Determine the (x, y) coordinate at the center of the cell enclosing the given text.  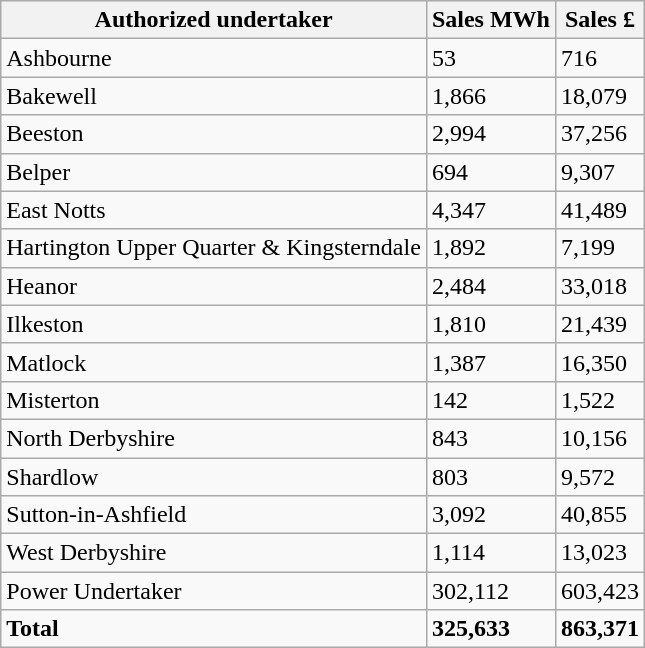
1,866 (490, 96)
1,522 (600, 400)
716 (600, 58)
West Derbyshire (214, 553)
41,489 (600, 210)
Sales MWh (490, 20)
13,023 (600, 553)
21,439 (600, 324)
Sutton-in-Ashfield (214, 515)
37,256 (600, 134)
40,855 (600, 515)
Shardlow (214, 477)
Hartington Upper Quarter & Kingsterndale (214, 248)
Matlock (214, 362)
Beeston (214, 134)
9,307 (600, 172)
Authorized undertaker (214, 20)
North Derbyshire (214, 438)
East Notts (214, 210)
803 (490, 477)
33,018 (600, 286)
2,484 (490, 286)
9,572 (600, 477)
Bakewell (214, 96)
325,633 (490, 629)
Belper (214, 172)
7,199 (600, 248)
1,387 (490, 362)
603,423 (600, 591)
843 (490, 438)
302,112 (490, 591)
3,092 (490, 515)
Sales £ (600, 20)
18,079 (600, 96)
1,810 (490, 324)
Ashbourne (214, 58)
53 (490, 58)
142 (490, 400)
4,347 (490, 210)
1,892 (490, 248)
16,350 (600, 362)
2,994 (490, 134)
Ilkeston (214, 324)
10,156 (600, 438)
1,114 (490, 553)
Power Undertaker (214, 591)
694 (490, 172)
Heanor (214, 286)
863,371 (600, 629)
Total (214, 629)
Misterton (214, 400)
